Return (X, Y) of the center of cell containing provided text 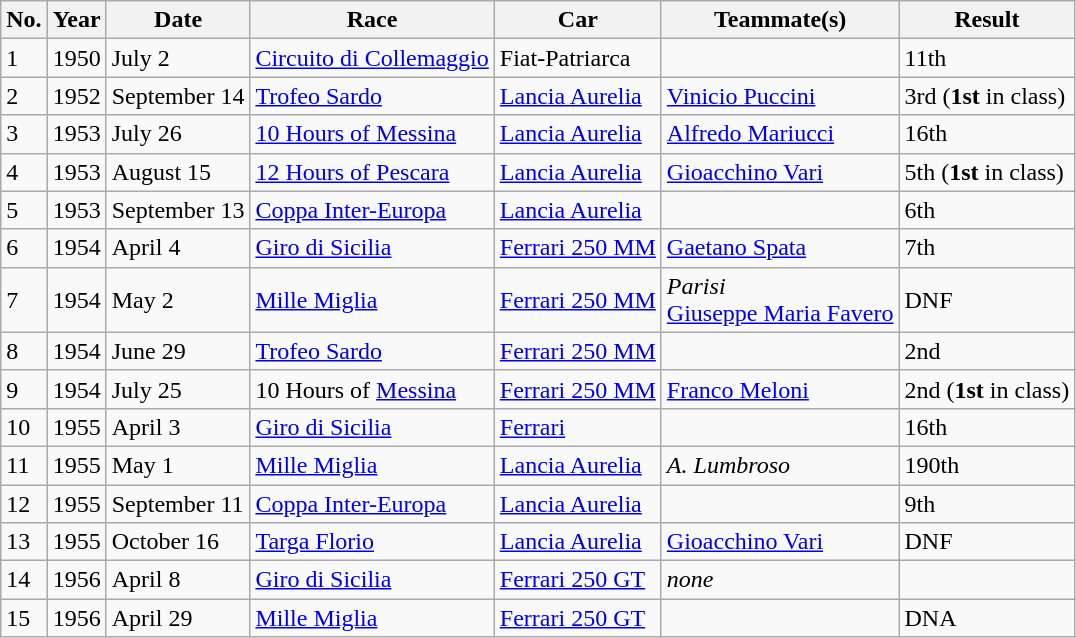
9 (24, 389)
April 29 (178, 618)
9th (987, 503)
May 2 (178, 300)
July 2 (178, 58)
6 (24, 248)
September 14 (178, 96)
11th (987, 58)
2nd (987, 351)
July 25 (178, 389)
Alfredo Mariucci (780, 134)
August 15 (178, 172)
October 16 (178, 542)
Result (987, 20)
April 8 (178, 580)
none (780, 580)
April 4 (178, 248)
190th (987, 465)
12 Hours of Pescara (372, 172)
Fiat-Patriarca (578, 58)
5th (1st in class) (987, 172)
7 (24, 300)
Gaetano Spata (780, 248)
Date (178, 20)
11 (24, 465)
Year (76, 20)
1 (24, 58)
1952 (76, 96)
15 (24, 618)
12 (24, 503)
DNA (987, 618)
13 (24, 542)
A. Lumbroso (780, 465)
7th (987, 248)
No. (24, 20)
September 11 (178, 503)
April 3 (178, 427)
May 1 (178, 465)
July 26 (178, 134)
Targa Florio (372, 542)
3rd (1st in class) (987, 96)
September 13 (178, 210)
1950 (76, 58)
Car (578, 20)
Race (372, 20)
Vinicio Puccini (780, 96)
4 (24, 172)
ParisiGiuseppe Maria Favero (780, 300)
2 (24, 96)
8 (24, 351)
3 (24, 134)
Franco Meloni (780, 389)
Circuito di Collemaggio (372, 58)
10 (24, 427)
2nd (1st in class) (987, 389)
Teammate(s) (780, 20)
5 (24, 210)
14 (24, 580)
6th (987, 210)
June 29 (178, 351)
Ferrari (578, 427)
